Determine the (x, y) coordinate at the center of the cell enclosing the given text.  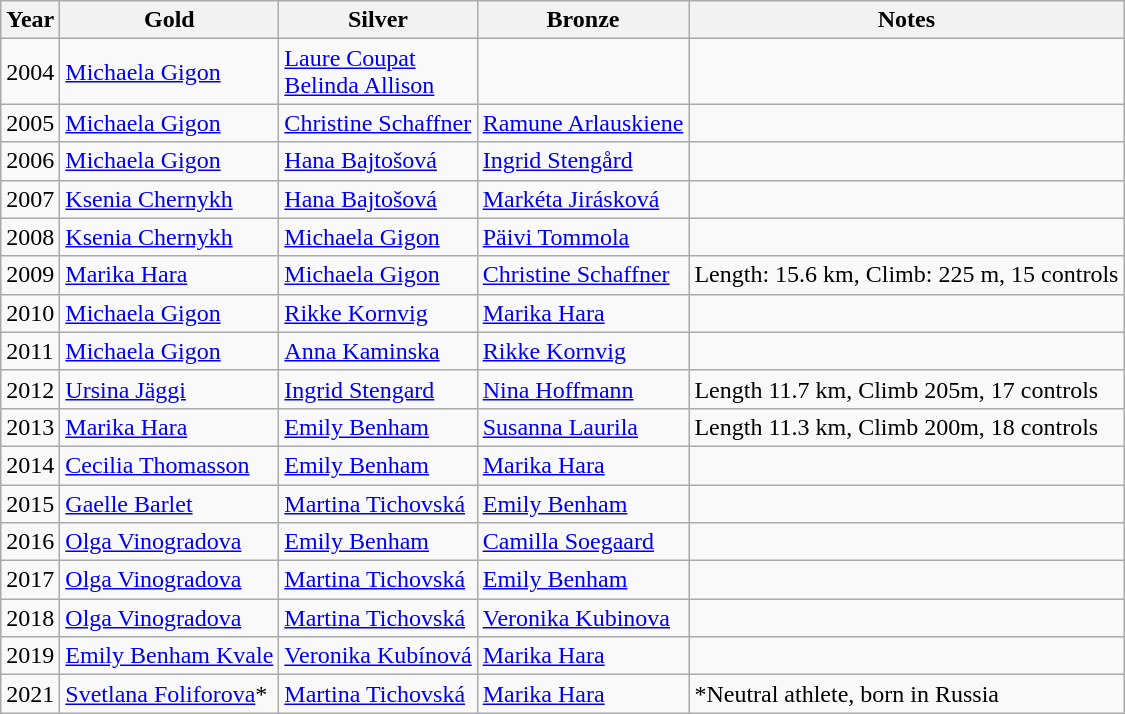
Päivi Tommola (583, 237)
Camilla Soegaard (583, 542)
2018 (30, 618)
Silver (378, 20)
2012 (30, 389)
Year (30, 20)
Anna Kaminska (378, 351)
2016 (30, 542)
Laure Coupat Belinda Allison (378, 72)
Ingrid Stengård (583, 161)
Ramune Arlauskiene (583, 123)
2010 (30, 313)
Ingrid Stengard (378, 389)
Nina Hoffmann (583, 389)
2008 (30, 237)
Susanna Laurila (583, 427)
Notes (906, 20)
2011 (30, 351)
2013 (30, 427)
Bronze (583, 20)
2004 (30, 72)
2009 (30, 275)
Svetlana Foliforova* (170, 694)
Length: 15.6 km, Climb: 225 m, 15 controls (906, 275)
Gaelle Barlet (170, 503)
2007 (30, 199)
Gold (170, 20)
2006 (30, 161)
Length 11.7 km, Climb 205m, 17 controls (906, 389)
Length 11.3 km, Climb 200m, 18 controls (906, 427)
2005 (30, 123)
2017 (30, 580)
Markéta Jirásková (583, 199)
Ursina Jäggi (170, 389)
2014 (30, 465)
Cecilia Thomasson (170, 465)
Veronika Kubinova (583, 618)
2021 (30, 694)
2019 (30, 656)
2015 (30, 503)
Veronika Kubínová (378, 656)
*Neutral athlete, born in Russia (906, 694)
Emily Benham Kvale (170, 656)
